For the text-containing cell, return its midpoint in (X, Y) coordinate format. 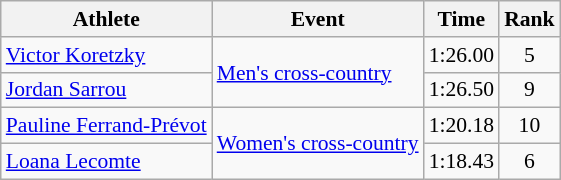
Time (462, 19)
Rank (530, 19)
1:26.50 (462, 90)
10 (530, 126)
Jordan Sarrou (106, 90)
5 (530, 55)
Men's cross-country (318, 72)
1:18.43 (462, 162)
Pauline Ferrand-Prévot (106, 126)
6 (530, 162)
Athlete (106, 19)
Women's cross-country (318, 144)
9 (530, 90)
1:26.00 (462, 55)
Loana Lecomte (106, 162)
Event (318, 19)
Victor Koretzky (106, 55)
1:20.18 (462, 126)
